Capture the cell that displays the provided text and extract its [x, y] central coordinate. 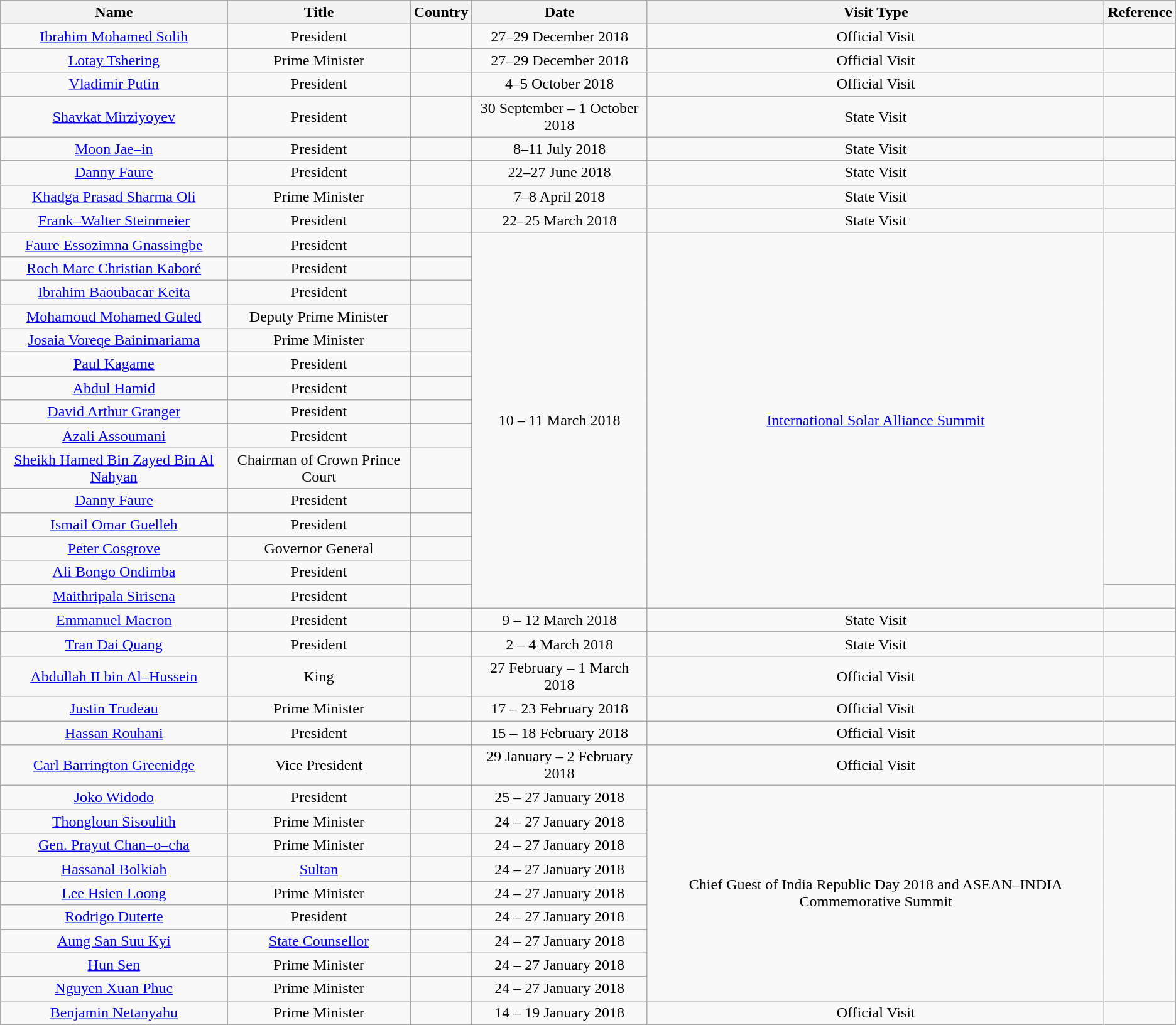
Hassan Rouhani [114, 733]
Paul Kagame [114, 364]
Maithripala Sirisena [114, 596]
Hassanal Bolkiah [114, 869]
King [319, 676]
27 February – 1 March 2018 [559, 676]
Benjamin Netanyahu [114, 1012]
Ibrahim Baoubacar Keita [114, 292]
4–5 October 2018 [559, 84]
2 – 4 March 2018 [559, 644]
30 September – 1 October 2018 [559, 117]
Country [441, 13]
9 – 12 March 2018 [559, 620]
Date [559, 13]
14 – 19 January 2018 [559, 1012]
10 – 11 March 2018 [559, 420]
Governor General [319, 548]
Vladimir Putin [114, 84]
Hun Sen [114, 965]
7–8 April 2018 [559, 197]
Emmanuel Macron [114, 620]
Lee Hsien Loong [114, 893]
Frank–Walter Steinmeier [114, 220]
State Counsellor [319, 941]
Deputy Prime Minister [319, 316]
Abdullah II bin Al–Hussein [114, 676]
15 – 18 February 2018 [559, 733]
International Solar Alliance Summit [876, 420]
Moon Jae–in [114, 149]
Gen. Prayut Chan–o–cha [114, 845]
Rodrigo Duterte [114, 917]
Justin Trudeau [114, 708]
Sultan [319, 869]
Aung San Suu Kyi [114, 941]
Tran Dai Quang [114, 644]
David Arthur Granger [114, 412]
Reference [1140, 13]
Carl Barrington Greenidge [114, 765]
Name [114, 13]
Faure Essozimna Gnassingbe [114, 244]
17 – 23 February 2018 [559, 708]
Sheikh Hamed Bin Zayed Bin Al Nahyan [114, 469]
25 – 27 January 2018 [559, 798]
Ismail Omar Guelleh [114, 524]
Azali Assoumani [114, 436]
8–11 July 2018 [559, 149]
Mohamoud Mohamed Guled [114, 316]
Vice President [319, 765]
Nguyen Xuan Phuc [114, 989]
Khadga Prasad Sharma Oli [114, 197]
Josaia Voreqe Bainimariama [114, 340]
Title [319, 13]
Abdul Hamid [114, 388]
22–25 March 2018 [559, 220]
Chief Guest of India Republic Day 2018 and ASEAN–INDIA Commemorative Summit [876, 893]
Shavkat Mirziyoyev [114, 117]
Visit Type [876, 13]
22–27 June 2018 [559, 173]
Joko Widodo [114, 798]
Lotay Tshering [114, 60]
Roch Marc Christian Kaboré [114, 268]
Chairman of Crown Prince Court [319, 469]
29 January – 2 February 2018 [559, 765]
Ibrahim Mohamed Solih [114, 36]
Ali Bongo Ondimba [114, 572]
Peter Cosgrove [114, 548]
Thongloun Sisoulith [114, 822]
